Output the (X, Y) coordinate of the center of the cell containing the given text.  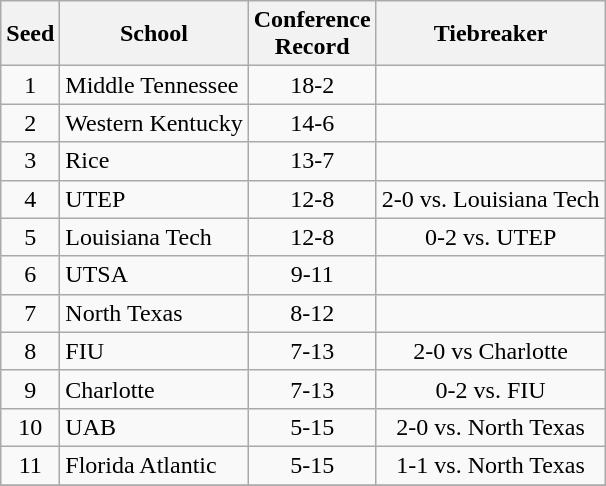
4 (30, 199)
3 (30, 161)
5 (30, 237)
18-2 (312, 85)
9 (30, 389)
9-11 (312, 275)
Middle Tennessee (154, 85)
Tiebreaker (490, 34)
2-0 vs Charlotte (490, 351)
North Texas (154, 313)
UTEP (154, 199)
Charlotte (154, 389)
0-2 vs. FIU (490, 389)
School (154, 34)
13-7 (312, 161)
1 (30, 85)
2-0 vs. Louisiana Tech (490, 199)
Western Kentucky (154, 123)
11 (30, 465)
0-2 vs. UTEP (490, 237)
8-12 (312, 313)
6 (30, 275)
10 (30, 427)
UAB (154, 427)
Florida Atlantic (154, 465)
Seed (30, 34)
2-0 vs. North Texas (490, 427)
Louisiana Tech (154, 237)
UTSA (154, 275)
14-6 (312, 123)
FIU (154, 351)
8 (30, 351)
2 (30, 123)
ConferenceRecord (312, 34)
1-1 vs. North Texas (490, 465)
7 (30, 313)
Rice (154, 161)
